Provide the [X, Y] coordinate of the cell's center where the given text is located.  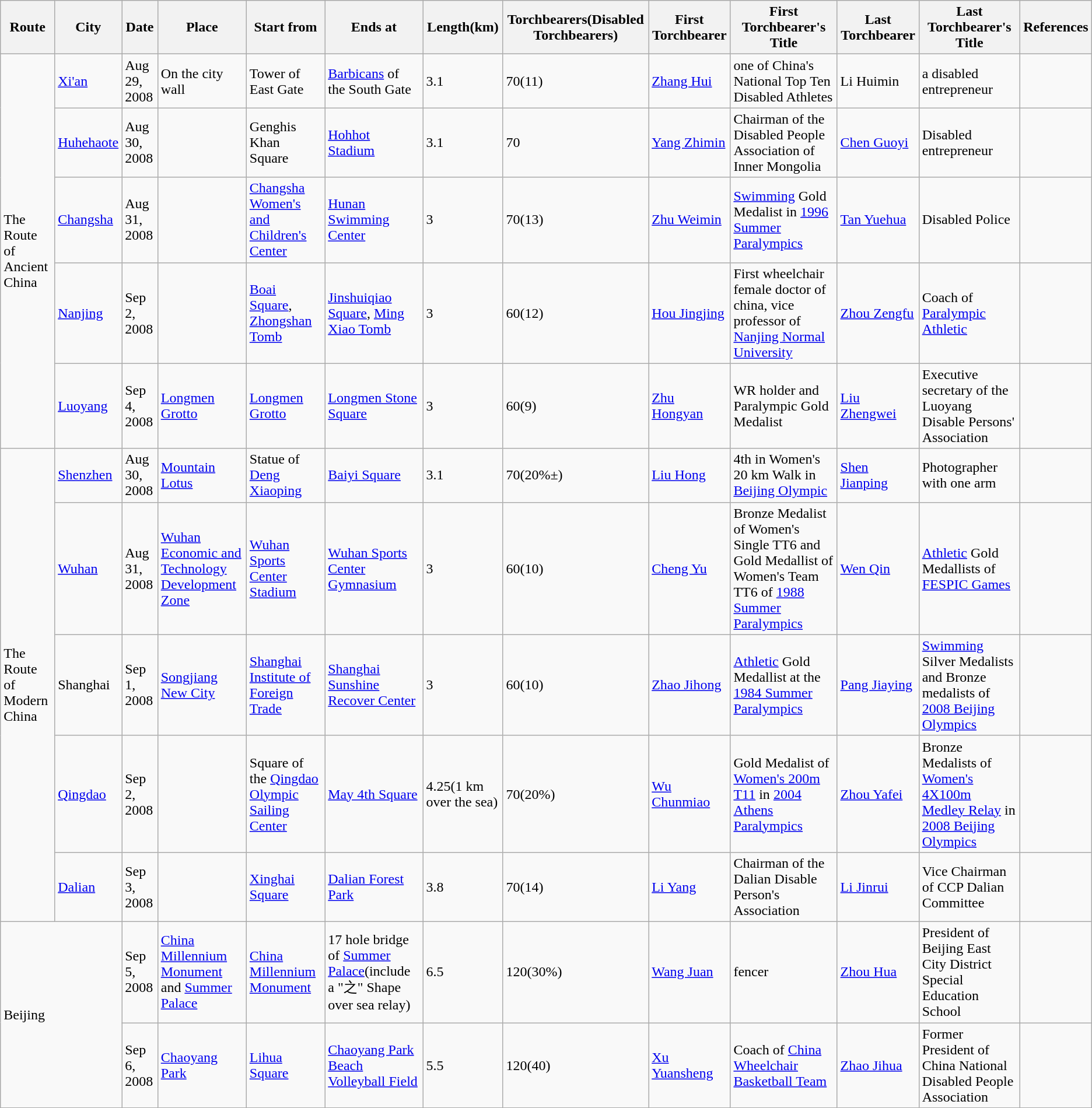
First Torchbearer [689, 27]
Pang Jiaying [878, 685]
Sep 6, 2008 [140, 1065]
Sep 1, 2008 [140, 685]
On the city wall [202, 81]
Luoyang [89, 406]
120(40) [576, 1065]
70(11) [576, 81]
Genghis Khan Square [285, 142]
Disabled Police [970, 220]
Qingdao [89, 794]
Longmen Stone Square [374, 406]
Torchbearers(Disabled Torchbearers) [576, 27]
Zhu Weimin [689, 220]
Chaoyang Park Beach Volleyball Field [374, 1065]
60(12) [576, 313]
Length(km) [463, 27]
Gold Medalist of Women's 200m T11 in 2004 Athens Paralympics [784, 794]
Sep 3, 2008 [140, 886]
Former President of China National Disabled People Association [970, 1065]
Athletic Gold Medallist at the 1984 Summer Paralympics [784, 685]
Wuhan Sports Center Stadium [285, 568]
Tan Yuehua [878, 220]
Dalian [89, 886]
Statue of Deng Xiaoping [285, 475]
Shanghai Institute of Foreign Trade [285, 685]
Disabled entrepreneur [970, 142]
Hunan Swimming Center [374, 220]
70(14) [576, 886]
Jinshuiqiao Square, Ming Xiao Tomb [374, 313]
First Torchbearer's Title [784, 27]
Shanghai [89, 685]
Wuhan Sports Center Gymnasium [374, 568]
Liu Zhengwei [878, 406]
Barbicans of the South Gate [374, 81]
Chaoyang Park [202, 1065]
Square of the Qingdao Olympic Sailing Center [285, 794]
The Route of Ancient China [28, 251]
Aug 29, 2008 [140, 81]
Nanjing [89, 313]
Date [140, 27]
Athletic Gold Medallists of FESPIC Games [970, 568]
Chen Guoyi [878, 142]
Cheng Yu [689, 568]
Li Huimin [878, 81]
Zhu Hongyan [689, 406]
Swimming Silver Medalists and Bronze medalists of 2008 Beijing Olympics [970, 685]
Swimming Gold Medalist in 1996 Summer Paralympics [784, 220]
Yang Zhimin [689, 142]
Sep 4, 2008 [140, 406]
a disabled entrepreneur [970, 81]
Chairman of the Dalian Disable Person's Association [784, 886]
Songjiang New City [202, 685]
References [1056, 27]
Ends at [374, 27]
70(13) [576, 220]
Bronze Medalist of Women's Single TT6 and Gold Medallist of Women's Team TT6 of 1988 Summer Paralympics [784, 568]
Place [202, 27]
4th in Women's 20 km Walk in Beijing Olympic [784, 475]
Boai Square, Zhongshan Tomb [285, 313]
Start from [285, 27]
Xu Yuansheng [689, 1065]
Zhao Jihong [689, 685]
Zhang Hui [689, 81]
Liu Hong [689, 475]
Dalian Forest Park [374, 886]
Huhehaote [89, 142]
Mountain Lotus [202, 475]
Wuhan Economic and Technology Development Zone [202, 568]
Wuhan [89, 568]
Lihua Square [285, 1065]
Wu Chunmiao [689, 794]
Vice Chairman of CCP Dalian Committee [970, 886]
Wang Juan [689, 972]
Hou Jingjing [689, 313]
Sep 5, 2008 [140, 972]
Executive secretary of the Luoyang Disable Persons' Association [970, 406]
Route [28, 27]
Shenzhen [89, 475]
Shanghai Sunshine Recover Center [374, 685]
one of China's National Top Ten Disabled Athletes [784, 81]
3.8 [463, 886]
6.5 [463, 972]
70 [576, 142]
Xi'an [89, 81]
First wheelchair female doctor of china, vice professor of Nanjing Normal University [784, 313]
Chairman of the Disabled People Association of Inner Mongolia [784, 142]
China Millennium Monument and Summer Palace [202, 972]
Zhao Jihua [878, 1065]
Shen Jianping [878, 475]
120(30%) [576, 972]
60(9) [576, 406]
Last Torchbearer [878, 27]
Changsha [89, 220]
Coach of China Wheelchair Basketball Team [784, 1065]
17 hole bridge of Summer Palace(include a "之" Shape over sea relay) [374, 972]
Xinghai Square [285, 886]
Beijing [61, 1015]
Li Jinrui [878, 886]
Zhou Zengfu [878, 313]
Zhou Hua [878, 972]
Tower of East Gate [285, 81]
70(20%) [576, 794]
70(20%±) [576, 475]
Hohhot Stadium [374, 142]
Changsha Women's and Children's Center [285, 220]
Wen Qin [878, 568]
Bronze Medalists of Women's 4X100m Medley Relay in 2008 Beijing Olympics [970, 794]
China Millennium Monument [285, 972]
Photographer with one arm [970, 475]
Zhou Yafei [878, 794]
Last Torchbearer's Title [970, 27]
Baiyi Square [374, 475]
4.25(1 km over the sea) [463, 794]
5.5 [463, 1065]
WR holder and Paralympic Gold Medalist [784, 406]
The Route of Modern China [28, 685]
President of Beijing East City District Special Education School [970, 972]
Li Yang [689, 886]
fencer [784, 972]
City [89, 27]
May 4th Square [374, 794]
Coach of Paralympic Athletic [970, 313]
